Pinpoint the cell where the given text exists, returning its [X, Y] midpoint coordinate. 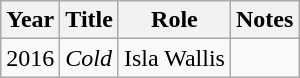
Title [90, 20]
Notes [264, 20]
Cold [90, 58]
Isla Wallis [174, 58]
2016 [30, 58]
Year [30, 20]
Role [174, 20]
